Locate the cell with the specified text and output its (x, y) center coordinate. 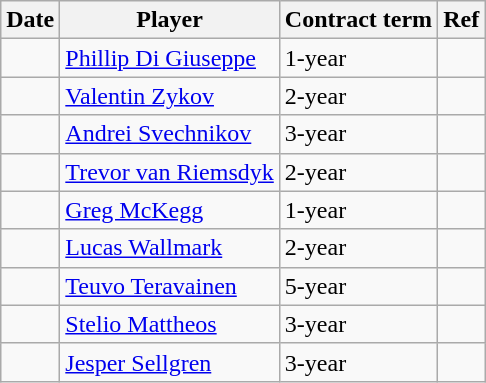
5-year (358, 286)
Stelio Mattheos (170, 324)
Jesper Sellgren (170, 362)
Trevor van Riemsdyk (170, 172)
Greg McKegg (170, 210)
Player (170, 20)
Andrei Svechnikov (170, 134)
Lucas Wallmark (170, 248)
Ref (462, 20)
Date (30, 20)
Teuvo Teravainen (170, 286)
Contract term (358, 20)
Valentin Zykov (170, 96)
Phillip Di Giuseppe (170, 58)
